Scan for the cell matching the given text and deliver its (x, y) coordinate at center. 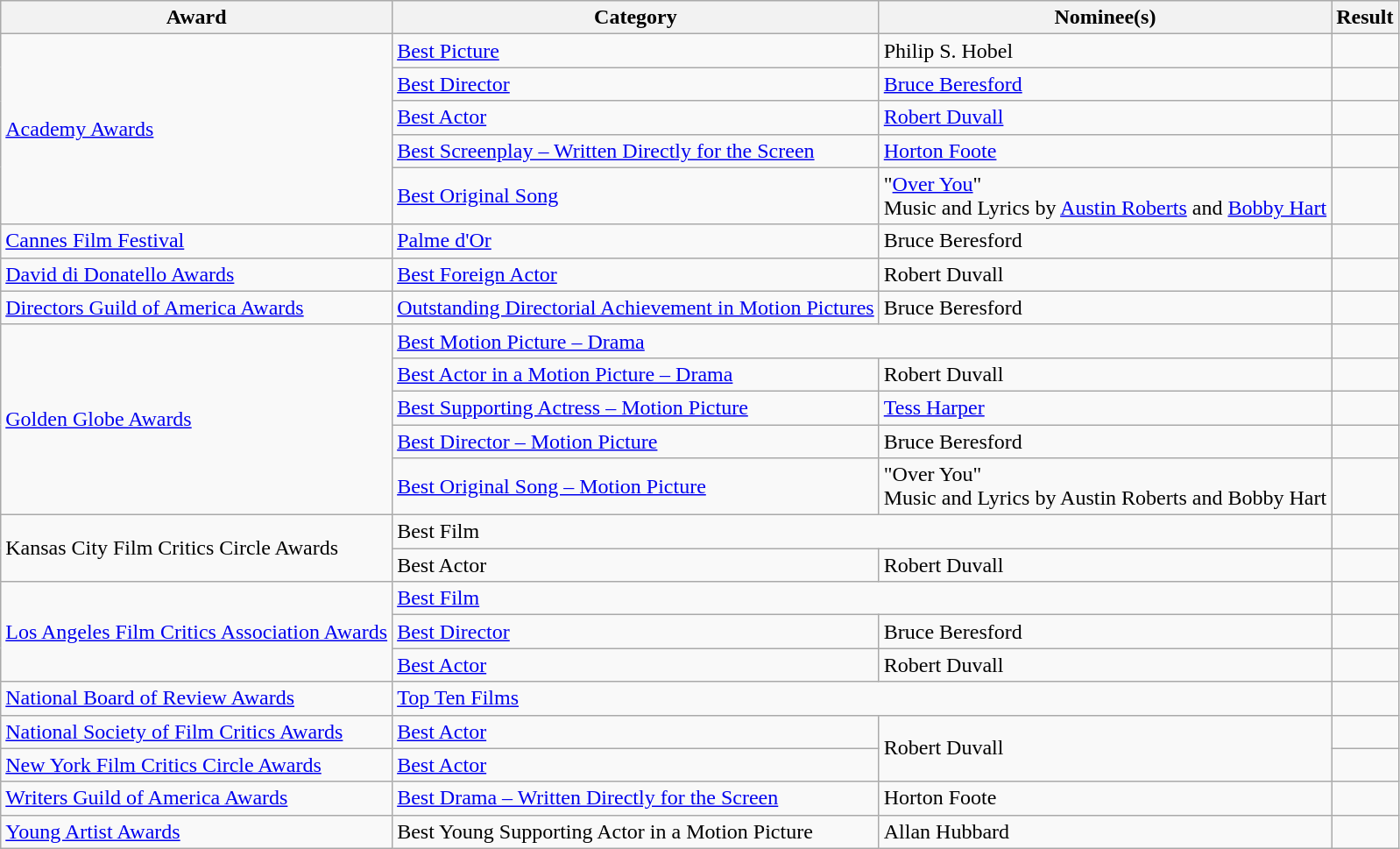
Best Picture (636, 51)
Category (636, 18)
Outstanding Directorial Achievement in Motion Pictures (636, 308)
Best Director – Motion Picture (636, 441)
Top Ten Films (862, 698)
Writers Guild of America Awards (196, 798)
National Board of Review Awards (196, 698)
Best Actor in a Motion Picture – Drama (636, 374)
Palme d'Or (636, 241)
Los Angeles Film Critics Association Awards (196, 632)
Best Young Supporting Actor in a Motion Picture (636, 831)
Best Screenplay – Written Directly for the Screen (636, 151)
Best Original Song (636, 196)
Philip S. Hobel (1105, 51)
David di Donatello Awards (196, 274)
Nominee(s) (1105, 18)
New York Film Critics Circle Awards (196, 765)
Allan Hubbard (1105, 831)
National Society of Film Critics Awards (196, 732)
Golden Globe Awards (196, 419)
Young Artist Awards (196, 831)
Best Foreign Actor (636, 274)
Directors Guild of America Awards (196, 308)
Result (1365, 18)
Best Original Song – Motion Picture (636, 487)
Best Supporting Actress – Motion Picture (636, 407)
Award (196, 18)
Cannes Film Festival (196, 241)
Best Motion Picture – Drama (862, 341)
Best Drama – Written Directly for the Screen (636, 798)
Kansas City Film Critics Circle Awards (196, 548)
Academy Awards (196, 130)
Tess Harper (1105, 407)
